Detect which cell encompasses the target text, then output its (X, Y) center coordinate. 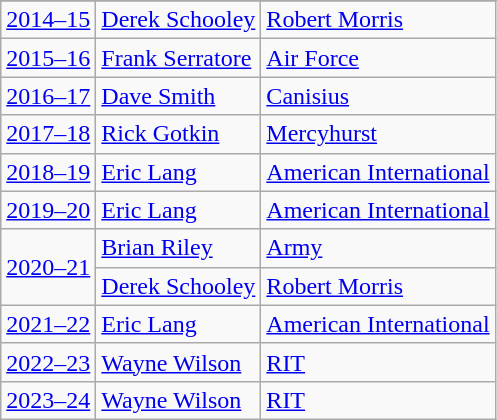
2023–24 (48, 400)
2014–15 (48, 20)
Army (378, 248)
2022–23 (48, 362)
Dave Smith (178, 96)
2015–16 (48, 58)
Brian Riley (178, 248)
2019–20 (48, 210)
Mercyhurst (378, 134)
2018–19 (48, 172)
2021–22 (48, 324)
2020–21 (48, 267)
Frank Serratore (178, 58)
2017–18 (48, 134)
Rick Gotkin (178, 134)
Air Force (378, 58)
2016–17 (48, 96)
Canisius (378, 96)
